Capture the cell that displays the provided text and extract its [X, Y] central coordinate. 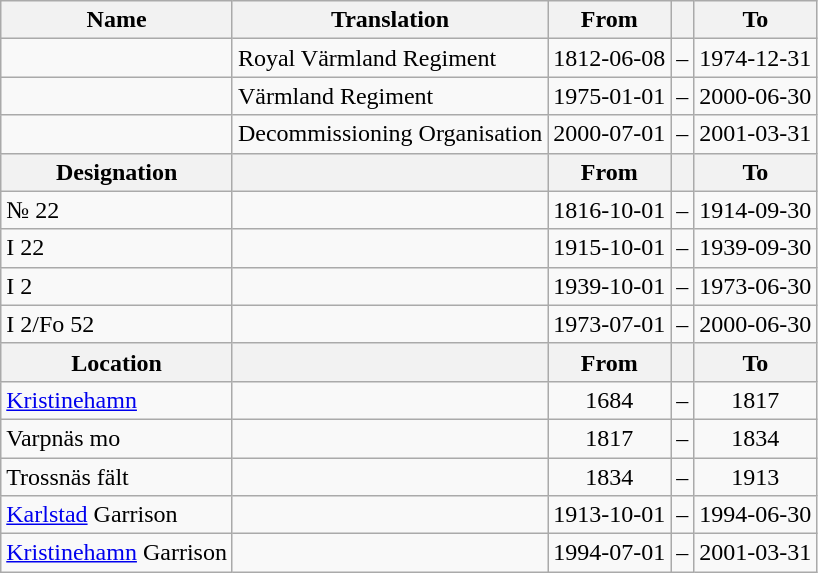
Translation [390, 20]
Name [117, 20]
Kristinehamn Garrison [117, 553]
1914-09-30 [756, 210]
1973-06-30 [756, 286]
2000-07-01 [610, 134]
I 2 [117, 286]
Trossnäs fält [117, 477]
Kristinehamn [117, 400]
I 22 [117, 248]
№ 22 [117, 210]
Karlstad Garrison [117, 515]
1913 [756, 477]
Location [117, 362]
1816-10-01 [610, 210]
1913-10-01 [610, 515]
1939-09-30 [756, 248]
1975-01-01 [610, 96]
Decommissioning Organisation [390, 134]
I 2/Fo 52 [117, 324]
1939-10-01 [610, 286]
1812-06-08 [610, 58]
Värmland Regiment [390, 96]
Designation [117, 172]
1974-12-31 [756, 58]
1973-07-01 [610, 324]
Varpnäs mo [117, 438]
1684 [610, 400]
Royal Värmland Regiment [390, 58]
1994-06-30 [756, 515]
1994-07-01 [610, 553]
1915-10-01 [610, 248]
